Detect which cell encompasses the target text, then output its (x, y) center coordinate. 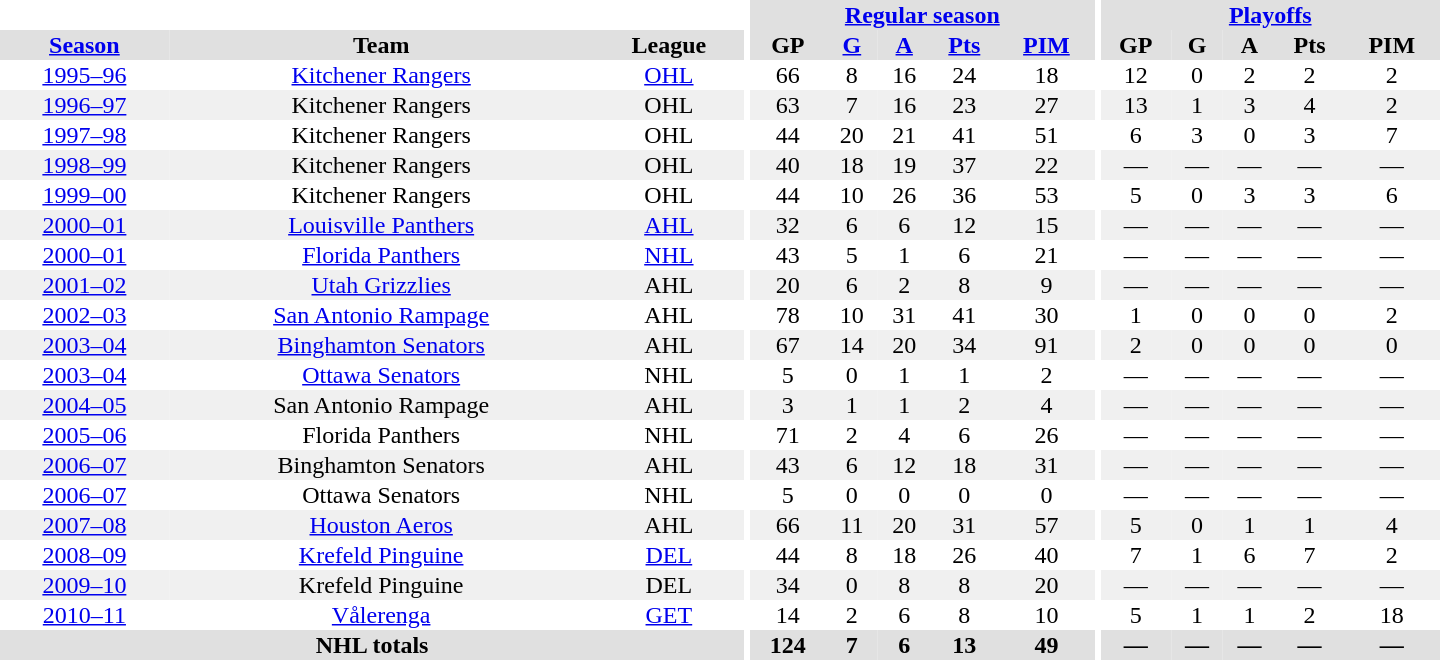
11 (852, 525)
19 (904, 165)
51 (1046, 135)
22 (1046, 165)
57 (1046, 525)
2009–10 (84, 585)
League (670, 45)
Team (382, 45)
9 (1046, 285)
53 (1046, 195)
Season (84, 45)
27 (1046, 105)
1995–96 (84, 75)
15 (1046, 225)
1999–00 (84, 195)
1998–99 (84, 165)
Louisville Panthers (382, 225)
49 (1046, 645)
37 (964, 165)
124 (788, 645)
1996–97 (84, 105)
Playoffs (1270, 15)
2010–11 (84, 615)
2005–06 (84, 435)
2008–09 (84, 555)
Utah Grizzlies (382, 285)
1997–98 (84, 135)
24 (964, 75)
GET (670, 615)
2002–03 (84, 315)
2004–05 (84, 405)
91 (1046, 345)
30 (1046, 315)
67 (788, 345)
71 (788, 435)
Regular season (922, 15)
63 (788, 105)
32 (788, 225)
78 (788, 315)
NHL totals (372, 645)
23 (964, 105)
2007–08 (84, 525)
36 (964, 195)
Vålerenga (382, 615)
2001–02 (84, 285)
Houston Aeros (382, 525)
